Search for the cell housing the specified text and yield its [X, Y] center coordinate. 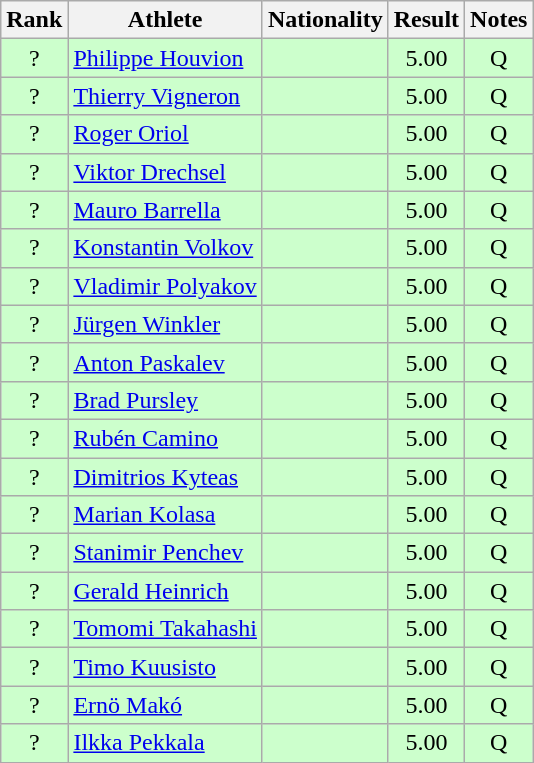
Stanimir Penchev [166, 553]
Roger Oriol [166, 134]
Brad Pursley [166, 400]
Anton Paskalev [166, 362]
Dimitrios Kyteas [166, 477]
Ernö Makó [166, 705]
Vladimir Polyakov [166, 286]
Jürgen Winkler [166, 324]
Viktor Drechsel [166, 172]
Thierry Vigneron [166, 96]
Rubén Camino [166, 438]
Gerald Heinrich [166, 591]
Result [426, 20]
Tomomi Takahashi [166, 629]
Athlete [166, 20]
Notes [499, 20]
Timo Kuusisto [166, 667]
Rank [34, 20]
Philippe Houvion [166, 58]
Mauro Barrella [166, 210]
Marian Kolasa [166, 515]
Ilkka Pekkala [166, 743]
Konstantin Volkov [166, 248]
Nationality [325, 20]
